From the cell containing the given text, extract its center point as (X, Y) coordinate. 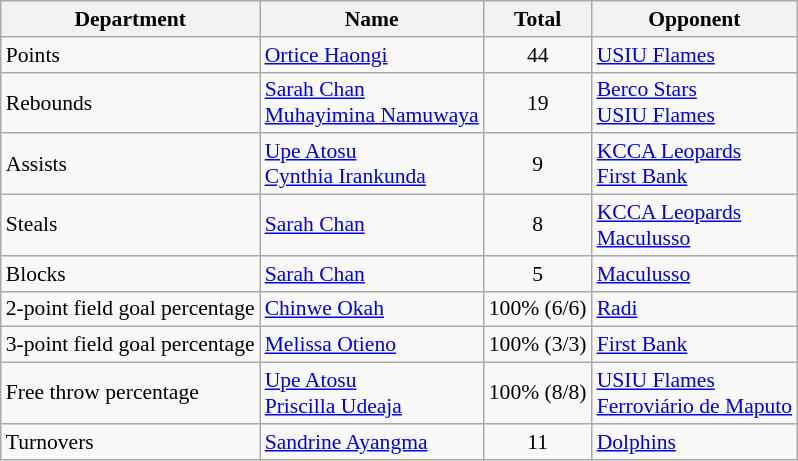
Total (538, 19)
Department (130, 19)
Turnovers (130, 442)
USIU Flames (695, 55)
Berco Stars USIU Flames (695, 102)
KCCA Leopards First Bank (695, 164)
5 (538, 274)
19 (538, 102)
Assists (130, 164)
Chinwe Okah (372, 309)
3-point field goal percentage (130, 345)
Blocks (130, 274)
Maculusso (695, 274)
Name (372, 19)
First Bank (695, 345)
USIU Flames Ferroviário de Maputo (695, 394)
Dolphins (695, 442)
Free throw percentage (130, 394)
100% (3/3) (538, 345)
Sandrine Ayangma (372, 442)
100% (8/8) (538, 394)
8 (538, 226)
Upe Atosu Priscilla Udeaja (372, 394)
2-point field goal percentage (130, 309)
Upe Atosu Cynthia Irankunda (372, 164)
Rebounds (130, 102)
9 (538, 164)
100% (6/6) (538, 309)
11 (538, 442)
KCCA Leopards Maculusso (695, 226)
Opponent (695, 19)
Ortice Haongi (372, 55)
Steals (130, 226)
Radi (695, 309)
Points (130, 55)
Melissa Otieno (372, 345)
Sarah Chan Muhayimina Namuwaya (372, 102)
44 (538, 55)
